Determine the [X, Y] coordinate at the center of the cell enclosing the given text.  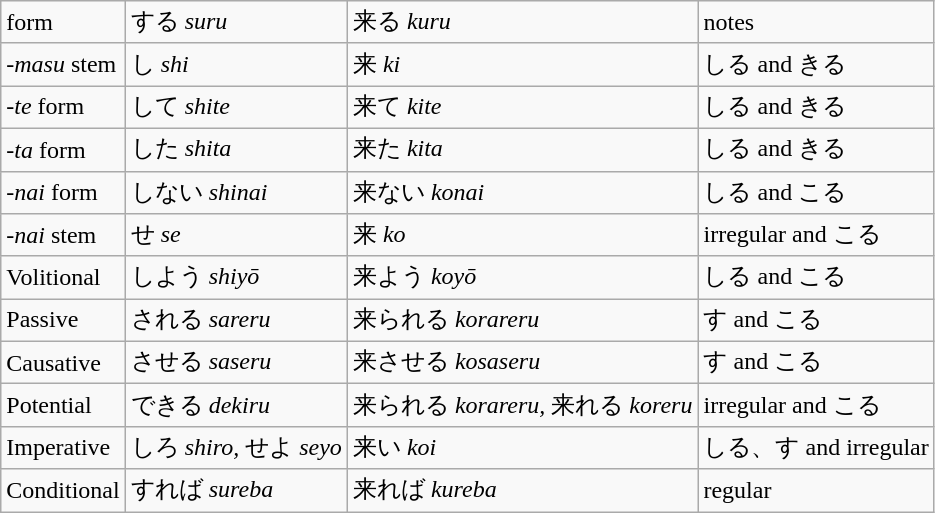
Volitional [63, 278]
来 ki [522, 64]
regular [816, 490]
-nai form [63, 192]
させる saseru [236, 362]
する suru [236, 22]
-ta form [63, 150]
できる dekiru [236, 406]
来られる korareru, 来れる koreru [522, 406]
される sareru [236, 320]
来させる kosaseru [522, 362]
来て kite [522, 108]
-te form [63, 108]
して shite [236, 108]
した shita [236, 150]
せ se [236, 236]
Conditional [63, 490]
来ない konai [522, 192]
-nai stem [63, 236]
Causative [63, 362]
-masu stem [63, 64]
来 ko [522, 236]
form [63, 22]
notes [816, 22]
来た kita [522, 150]
来よう koyō [522, 278]
来い koi [522, 448]
来られる korareru [522, 320]
し shi [236, 64]
Imperative [63, 448]
来れば kureba [522, 490]
しる、す and irregular [816, 448]
しろ shiro, せよ seyo [236, 448]
すれば sureba [236, 490]
Potential [63, 406]
しよう shiyō [236, 278]
しない shinai [236, 192]
Passive [63, 320]
来る kuru [522, 22]
